Return the [x, y] coordinate for the center point of the cell that contains the specified text.  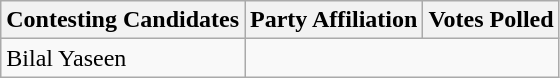
Votes Polled [491, 20]
Party Affiliation [334, 20]
Bilal Yaseen [123, 58]
Contesting Candidates [123, 20]
